Provide the (X, Y) coordinate of the cell's center where the given text is located.  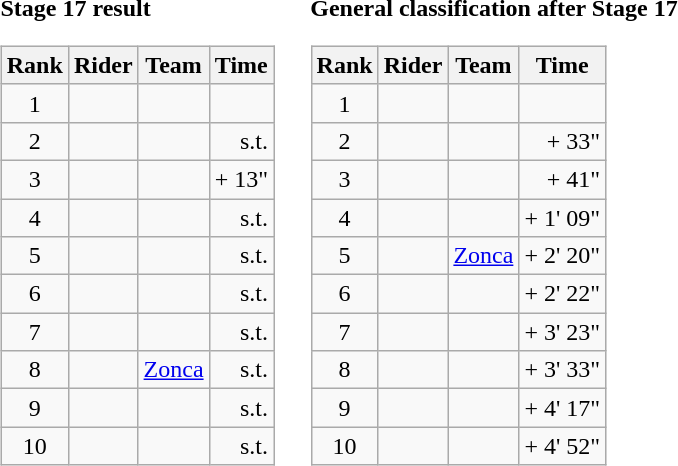
+ 4' 17" (562, 408)
+ 1' 09" (562, 217)
+ 2' 20" (562, 256)
+ 2' 22" (562, 294)
+ 33" (562, 141)
+ 3' 23" (562, 332)
+ 4' 52" (562, 446)
+ 41" (562, 179)
+ 3' 33" (562, 370)
+ 13" (241, 179)
